Determine the [x, y] coordinate at the center of the cell enclosing the given text.  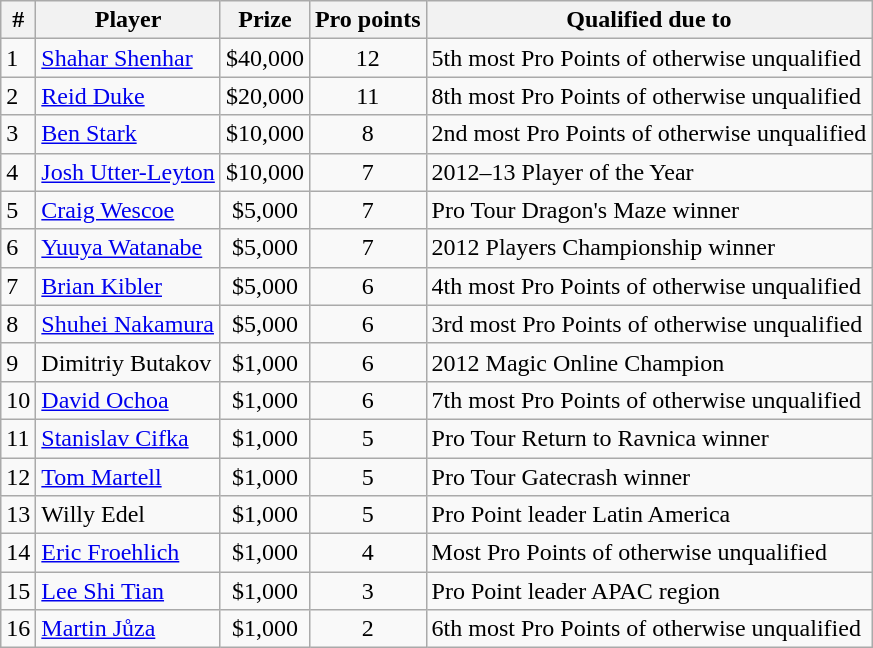
$20,000 [264, 96]
Dimitriy Butakov [128, 362]
Pro Tour Dragon's Maze winner [649, 210]
$40,000 [264, 58]
Most Pro Points of otherwise unqualified [649, 553]
Player [128, 20]
Pro Point leader APAC region [649, 591]
Lee Shi Tian [128, 591]
1 [18, 58]
Willy Edel [128, 515]
Josh Utter-Leyton [128, 172]
Brian Kibler [128, 286]
4th most Pro Points of otherwise unqualified [649, 286]
16 [18, 629]
15 [18, 591]
2012–13 Player of the Year [649, 172]
Shuhei Nakamura [128, 324]
14 [18, 553]
Ben Stark [128, 134]
2012 Players Championship winner [649, 248]
Pro Tour Return to Ravnica winner [649, 438]
Tom Martell [128, 477]
Qualified due to [649, 20]
Shahar Shenhar [128, 58]
Craig Wescoe [128, 210]
3rd most Pro Points of otherwise unqualified [649, 324]
Pro Tour Gatecrash winner [649, 477]
8th most Pro Points of otherwise unqualified [649, 96]
Prize [264, 20]
# [18, 20]
10 [18, 400]
Pro points [368, 20]
Reid Duke [128, 96]
Yuuya Watanabe [128, 248]
Martin Jůza [128, 629]
David Ochoa [128, 400]
5th most Pro Points of otherwise unqualified [649, 58]
Eric Froehlich [128, 553]
2nd most Pro Points of otherwise unqualified [649, 134]
6th most Pro Points of otherwise unqualified [649, 629]
Stanislav Cifka [128, 438]
2012 Magic Online Champion [649, 362]
7th most Pro Points of otherwise unqualified [649, 400]
Pro Point leader Latin America [649, 515]
9 [18, 362]
13 [18, 515]
